Locate the cell with the specified text and output its (x, y) center coordinate. 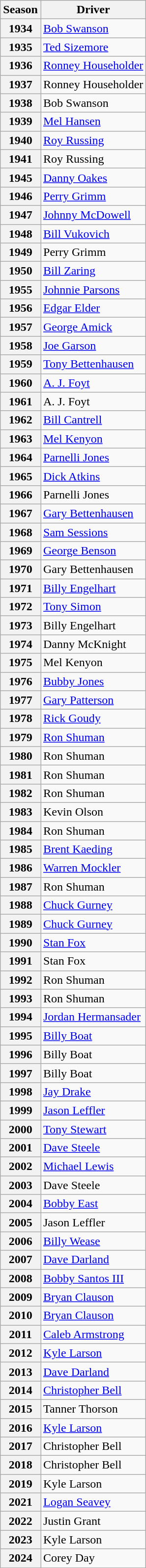
1956 (21, 308)
Logan Seavey (93, 1502)
1961 (21, 401)
1955 (21, 290)
1958 (21, 346)
1979 (21, 737)
2013 (21, 1371)
Brent Kaeding (93, 849)
1972 (21, 607)
2016 (21, 1428)
2014 (21, 1390)
2003 (21, 1185)
1969 (21, 551)
1968 (21, 532)
1996 (21, 1054)
1978 (21, 719)
Bill Vukovich (93, 234)
1977 (21, 700)
2019 (21, 1484)
1976 (21, 681)
1984 (21, 831)
George Benson (93, 551)
1936 (21, 66)
1947 (21, 215)
2012 (21, 1353)
2024 (21, 1558)
Mel Hansen (93, 122)
1948 (21, 234)
Driver (93, 10)
1963 (21, 439)
George Amick (93, 327)
1995 (21, 1036)
1973 (21, 625)
Bubby Jones (93, 681)
1959 (21, 364)
1962 (21, 420)
2002 (21, 1167)
2021 (21, 1502)
2017 (21, 1446)
Billy Wease (93, 1241)
1992 (21, 980)
1941 (21, 159)
Bobby East (93, 1204)
1997 (21, 1073)
Johnnie Parsons (93, 290)
1980 (21, 756)
1970 (21, 570)
Tanner Thorson (93, 1409)
Bobby Santos III (93, 1278)
2023 (21, 1540)
1957 (21, 327)
1986 (21, 868)
2006 (21, 1241)
1935 (21, 47)
1998 (21, 1092)
1981 (21, 774)
Edgar Elder (93, 308)
1934 (21, 28)
Tony Simon (93, 607)
Jordan Hermansader (93, 1017)
Rick Goudy (93, 719)
Gary Patterson (93, 700)
1945 (21, 177)
1965 (21, 476)
Bill Zaring (93, 271)
1983 (21, 812)
1938 (21, 103)
1975 (21, 663)
Caleb Armstrong (93, 1334)
Warren Mockler (93, 868)
Season (21, 10)
1937 (21, 84)
2015 (21, 1409)
1949 (21, 252)
1987 (21, 887)
2000 (21, 1129)
2018 (21, 1465)
2007 (21, 1260)
1967 (21, 513)
2022 (21, 1521)
1999 (21, 1110)
1985 (21, 849)
1993 (21, 998)
1966 (21, 495)
1939 (21, 122)
Michael Lewis (93, 1167)
Joe Garson (93, 346)
Ted Sizemore (93, 47)
2010 (21, 1316)
1964 (21, 457)
1994 (21, 1017)
Bill Cantrell (93, 420)
2009 (21, 1297)
Tony Bettenhausen (93, 364)
1990 (21, 943)
Danny McKnight (93, 644)
1960 (21, 383)
Kevin Olson (93, 812)
Jay Drake (93, 1092)
Johnny McDowell (93, 215)
1991 (21, 961)
1974 (21, 644)
1971 (21, 588)
1982 (21, 793)
Corey Day (93, 1558)
Sam Sessions (93, 532)
1950 (21, 271)
2005 (21, 1222)
Justin Grant (93, 1521)
2004 (21, 1204)
1946 (21, 196)
1989 (21, 924)
1940 (21, 140)
Danny Oakes (93, 177)
Tony Stewart (93, 1129)
2011 (21, 1334)
Dick Atkins (93, 476)
2001 (21, 1148)
2008 (21, 1278)
1988 (21, 905)
